Find where the given text appears and provide that cell's center as [X, Y] coordinate. 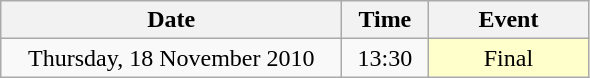
13:30 [385, 58]
Final [508, 58]
Event [508, 20]
Date [172, 20]
Thursday, 18 November 2010 [172, 58]
Time [385, 20]
